Provide the (X, Y) coordinate of the cell's center where the given text is located.  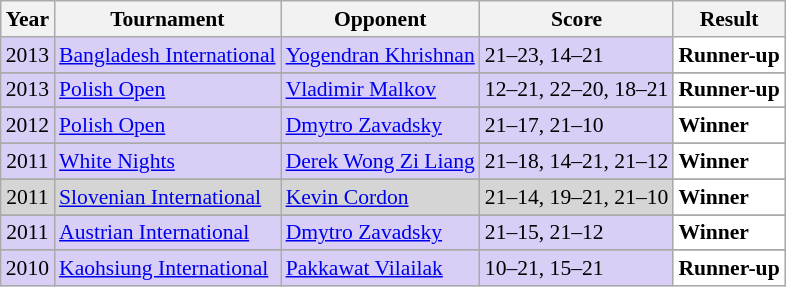
Bangladesh International (168, 55)
Austrian International (168, 233)
Score (577, 19)
Tournament (168, 19)
Vladimir Malkov (380, 90)
Year (28, 19)
12–21, 22–20, 18–21 (577, 90)
21–14, 19–21, 21–10 (577, 197)
Derek Wong Zi Liang (380, 162)
10–21, 15–21 (577, 269)
21–23, 14–21 (577, 55)
21–17, 21–10 (577, 126)
Result (728, 19)
2010 (28, 269)
Opponent (380, 19)
Pakkawat Vilailak (380, 269)
Kaohsiung International (168, 269)
Slovenian International (168, 197)
White Nights (168, 162)
Yogendran Khrishnan (380, 55)
21–15, 21–12 (577, 233)
2012 (28, 126)
21–18, 14–21, 21–12 (577, 162)
Kevin Cordon (380, 197)
